Scan for the cell matching the given text and deliver its [X, Y] coordinate at center. 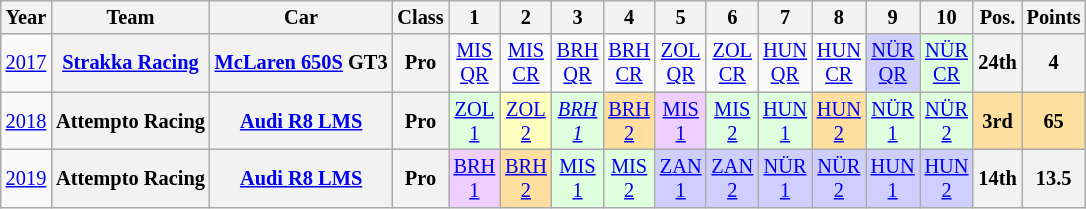
Year [26, 17]
7 [785, 17]
5 [681, 17]
HUNCR [839, 63]
MISQR [475, 63]
24th [997, 63]
2018 [26, 121]
Car [302, 17]
2017 [26, 63]
McLaren 650S GT3 [302, 63]
NÜRQR [893, 63]
Strakka Racing [130, 63]
Pos. [997, 17]
13.5 [1054, 178]
ZOL2 [526, 121]
10 [947, 17]
3rd [997, 121]
Points [1054, 17]
3 [578, 17]
BRHQR [578, 63]
2 [526, 17]
ZAN2 [732, 178]
6 [732, 17]
Class [420, 17]
HUNQR [785, 63]
BRHCR [629, 63]
MISCR [526, 63]
2019 [26, 178]
ZOL1 [475, 121]
Team [130, 17]
14th [997, 178]
ZOLQR [681, 63]
9 [893, 17]
1 [475, 17]
65 [1054, 121]
ZAN1 [681, 178]
NÜRCR [947, 63]
ZOLCR [732, 63]
8 [839, 17]
